Extract the [X, Y] coordinate from the center of the cell holding the provided text.  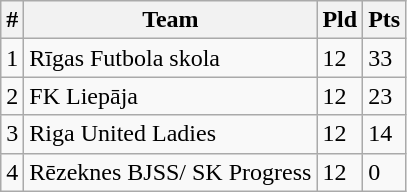
4 [12, 172]
23 [384, 96]
Pld [340, 20]
3 [12, 134]
Team [170, 20]
Rīgas Futbola skola [170, 58]
33 [384, 58]
0 [384, 172]
2 [12, 96]
# [12, 20]
FK Liepāja [170, 96]
Rēzeknes BJSS/ SK Progress [170, 172]
1 [12, 58]
14 [384, 134]
Riga United Ladies [170, 134]
Pts [384, 20]
